Return the [x, y] coordinate for the center point of the cell that contains the specified text.  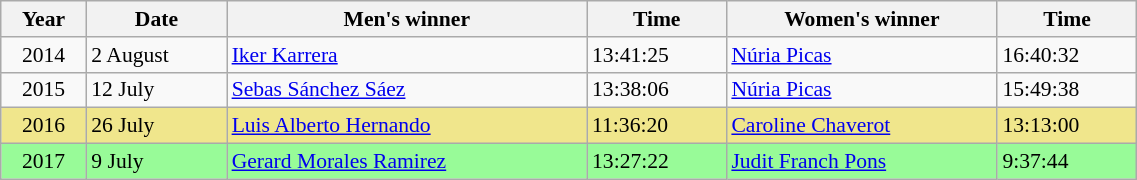
Year [44, 19]
9:37:44 [1066, 162]
16:40:32 [1066, 55]
11:36:20 [656, 126]
Judit Franch Pons [862, 162]
2015 [44, 90]
26 July [156, 126]
Iker Karrera [407, 55]
Luis Alberto Hernando [407, 126]
15:49:38 [1066, 90]
Women's winner [862, 19]
Caroline Chaverot [862, 126]
2017 [44, 162]
13:13:00 [1066, 126]
2 August [156, 55]
Date [156, 19]
12 July [156, 90]
13:41:25 [656, 55]
Sebas Sánchez Sáez [407, 90]
2014 [44, 55]
9 July [156, 162]
2016 [44, 126]
13:38:06 [656, 90]
Gerard Morales Ramirez [407, 162]
Men's winner [407, 19]
13:27:22 [656, 162]
